Return the (x, y) coordinate for the center point of the cell that contains the specified text.  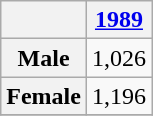
Female (44, 96)
1989 (118, 20)
Male (44, 58)
1,026 (118, 58)
1,196 (118, 96)
